Search for the cell housing the specified text and yield its (x, y) center coordinate. 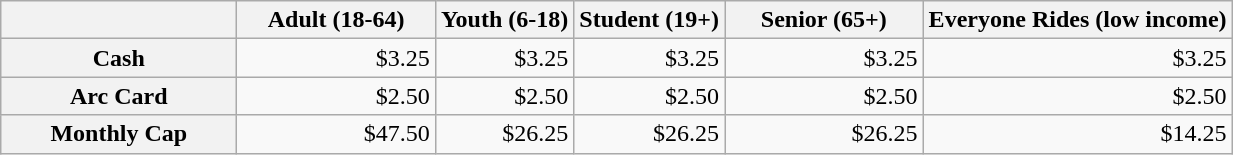
Everyone Rides (low income) (1078, 20)
Youth (6-18) (504, 20)
Arc Card (119, 96)
Cash (119, 58)
Adult (18-64) (336, 20)
$14.25 (1078, 134)
Student (19+) (650, 20)
Senior (65+) (824, 20)
Monthly Cap (119, 134)
$47.50 (336, 134)
